Scan for the cell matching the given text and deliver its (x, y) coordinate at center. 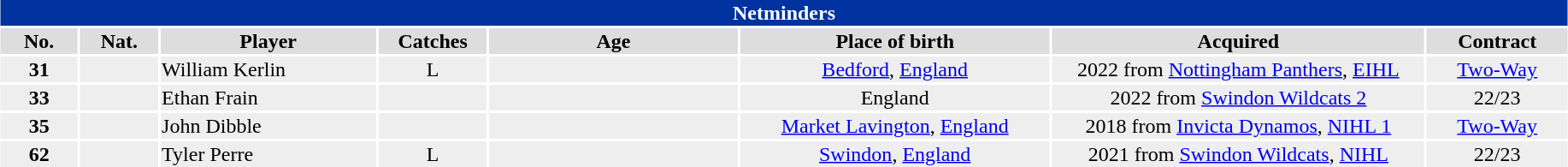
31 (39, 69)
No. (39, 41)
Netminders (783, 13)
Place of birth (894, 41)
Contract (1498, 41)
William Kerlin (268, 69)
2022 from Nottingham Panthers, EIHL (1238, 69)
John Dibble (268, 126)
Acquired (1238, 41)
2018 from Invicta Dynamos, NIHL 1 (1238, 126)
Swindon, England (894, 154)
Tyler Perre (268, 154)
Ethan Frain (268, 98)
35 (39, 126)
Market Lavington, England (894, 126)
Bedford, England (894, 69)
62 (39, 154)
England (894, 98)
33 (39, 98)
2021 from Swindon Wildcats, NIHL (1238, 154)
Age (614, 41)
Nat. (120, 41)
Catches (433, 41)
Player (268, 41)
2022 from Swindon Wildcats 2 (1238, 98)
